Capture the cell that displays the provided text and extract its [X, Y] central coordinate. 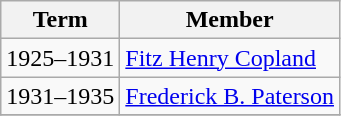
Member [230, 20]
1931–1935 [60, 96]
Fitz Henry Copland [230, 58]
Term [60, 20]
Frederick B. Paterson [230, 96]
1925–1931 [60, 58]
